Find where the given text appears and provide that cell's center as (x, y) coordinate. 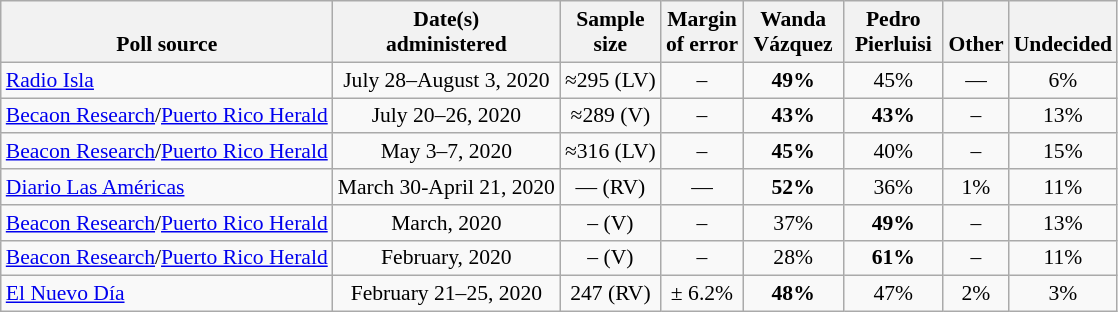
Pedro Pierluisi (893, 32)
March 30-April 21, 2020 (446, 187)
Becaon Research/Puerto Rico Herald (167, 116)
July 20–26, 2020 (446, 116)
48% (793, 294)
Radio Isla (167, 80)
≈289 (V) (610, 116)
Date(s)administered (446, 32)
March, 2020 (446, 223)
36% (893, 187)
247 (RV) (610, 294)
Diario Las Américas (167, 187)
February 21–25, 2020 (446, 294)
Undecided (1063, 32)
6% (1063, 80)
Wanda Vázquez (793, 32)
≈295 (LV) (610, 80)
July 28–August 3, 2020 (446, 80)
61% (893, 258)
El Nuevo Día (167, 294)
1% (976, 187)
February, 2020 (446, 258)
28% (793, 258)
37% (793, 223)
47% (893, 294)
— (RV) (610, 187)
15% (1063, 152)
Poll source (167, 32)
40% (893, 152)
± 6.2% (702, 294)
Marginof error (702, 32)
May 3–7, 2020 (446, 152)
2% (976, 294)
≈316 (LV) (610, 152)
Samplesize (610, 32)
52% (793, 187)
Other (976, 32)
3% (1063, 294)
